Return the [X, Y] coordinate for the center point of the cell that contains the specified text.  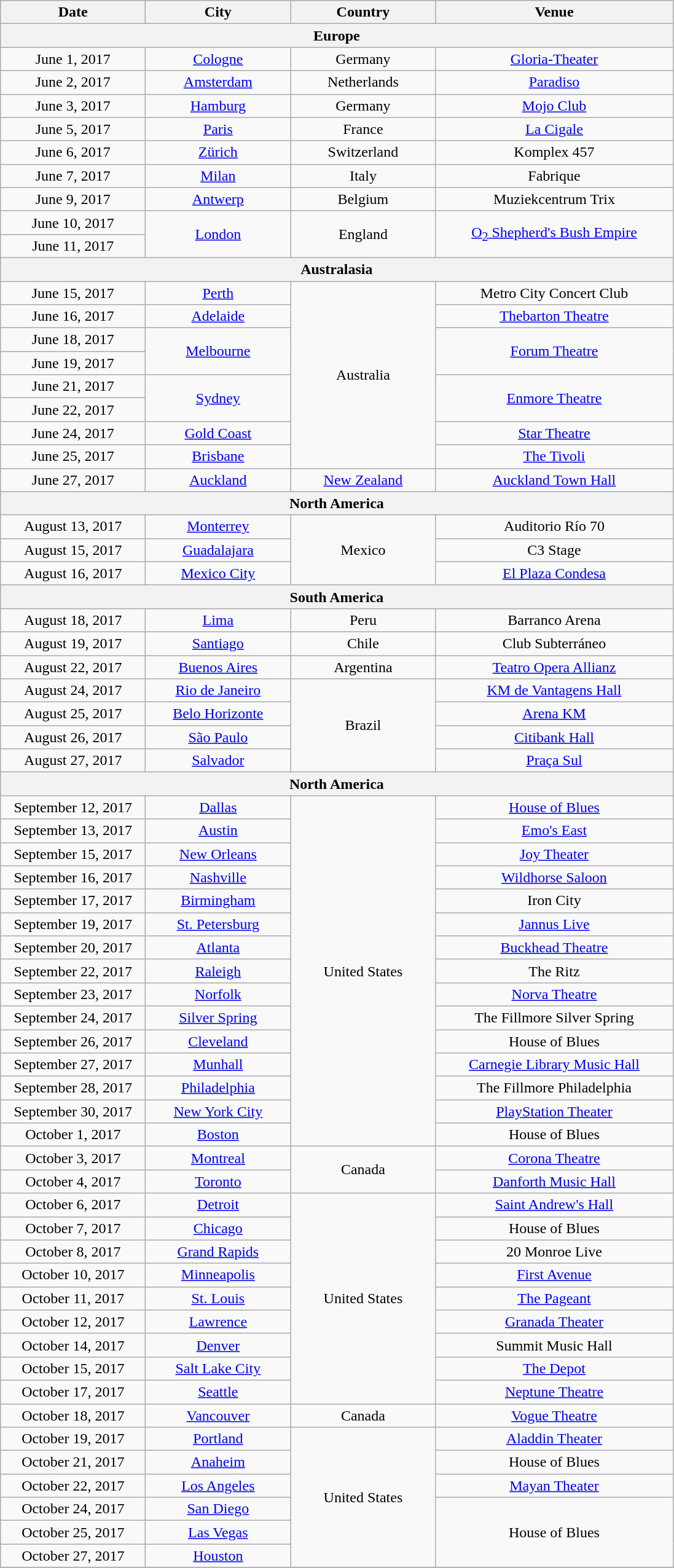
São Paulo [218, 737]
The Fillmore Philadelphia [554, 1088]
Auckland Town Hall [554, 480]
October 17, 2017 [73, 1392]
Country [363, 12]
Brisbane [218, 457]
October 7, 2017 [73, 1228]
Mojo Club [554, 106]
August 15, 2017 [73, 550]
Minneapolis [218, 1275]
June 19, 2017 [73, 363]
France [363, 129]
Gold Coast [218, 433]
Norva Theatre [554, 994]
C3 Stage [554, 550]
Amsterdam [218, 82]
The Depot [554, 1368]
Anaheim [218, 1462]
Denver [218, 1345]
Saint Andrew's Hall [554, 1205]
September 19, 2017 [73, 924]
Raleigh [218, 971]
August 26, 2017 [73, 737]
20 Monroe Live [554, 1252]
September 24, 2017 [73, 1017]
Komplex 457 [554, 152]
October 6, 2017 [73, 1205]
June 3, 2017 [73, 106]
Cologne [218, 59]
Cleveland [218, 1041]
September 23, 2017 [73, 994]
Belo Horizonte [218, 714]
Emo's East [554, 831]
Las Vegas [218, 1532]
Auckland [218, 480]
Birmingham [218, 901]
Philadelphia [218, 1088]
Mexico City [218, 573]
Perth [218, 293]
Argentina [363, 667]
England [363, 234]
Arena KM [554, 714]
Belgium [363, 199]
Rio de Janeiro [218, 691]
Club Subterráneo [554, 643]
Forum Theatre [554, 351]
Zürich [218, 152]
Montreal [218, 1158]
Sydney [218, 398]
Iron City [554, 901]
October 4, 2017 [73, 1182]
Auditorio Río 70 [554, 527]
Wildhorse Saloon [554, 877]
Antwerp [218, 199]
Melbourne [218, 351]
Gloria-Theater [554, 59]
September 12, 2017 [73, 807]
June 25, 2017 [73, 457]
Boston [218, 1135]
El Plaza Condesa [554, 573]
Grand Rapids [218, 1252]
October 14, 2017 [73, 1345]
Teatro Opera Allianz [554, 667]
Los Angeles [218, 1486]
The Ritz [554, 971]
First Avenue [554, 1275]
June 2, 2017 [73, 82]
Vogue Theatre [554, 1415]
June 15, 2017 [73, 293]
June 9, 2017 [73, 199]
October 1, 2017 [73, 1135]
Silver Spring [218, 1017]
June 11, 2017 [73, 246]
Salt Lake City [218, 1368]
September 16, 2017 [73, 877]
June 5, 2017 [73, 129]
PlayStation Theater [554, 1111]
Praça Sul [554, 761]
August 24, 2017 [73, 691]
Munhall [218, 1065]
September 27, 2017 [73, 1065]
Buenos Aires [218, 667]
Date [73, 12]
October 19, 2017 [73, 1439]
Chicago [218, 1228]
June 10, 2017 [73, 222]
Norfolk [218, 994]
October 18, 2017 [73, 1415]
Chile [363, 643]
Dallas [218, 807]
September 30, 2017 [73, 1111]
Paradiso [554, 82]
Atlanta [218, 947]
Joy Theater [554, 854]
Brazil [363, 726]
Mayan Theater [554, 1486]
Fabrique [554, 176]
August 18, 2017 [73, 620]
Citibank Hall [554, 737]
September 15, 2017 [73, 854]
June 7, 2017 [73, 176]
Portland [218, 1439]
Neptune Theatre [554, 1392]
Milan [218, 176]
Buckhead Theatre [554, 947]
Seattle [218, 1392]
Salvador [218, 761]
Lima [218, 620]
KM de Vantagens Hall [554, 691]
October 24, 2017 [73, 1509]
October 3, 2017 [73, 1158]
September 26, 2017 [73, 1041]
Carnegie Library Music Hall [554, 1065]
Star Theatre [554, 433]
New Orleans [218, 854]
San Diego [218, 1509]
September 20, 2017 [73, 947]
September 28, 2017 [73, 1088]
Metro City Concert Club [554, 293]
Adelaide [218, 316]
October 25, 2017 [73, 1532]
Muziekcentrum Trix [554, 199]
Aladdin Theater [554, 1439]
September 17, 2017 [73, 901]
O2 Shepherd's Bush Empire [554, 234]
St. Louis [218, 1298]
October 21, 2017 [73, 1462]
August 25, 2017 [73, 714]
Thebarton Theatre [554, 316]
Toronto [218, 1182]
Detroit [218, 1205]
Europe [337, 36]
London [218, 234]
June 21, 2017 [73, 386]
Nashville [218, 877]
St. Petersburg [218, 924]
Enmore Theatre [554, 398]
Danforth Music Hall [554, 1182]
June 1, 2017 [73, 59]
August 22, 2017 [73, 667]
October 12, 2017 [73, 1322]
Vancouver [218, 1415]
June 24, 2017 [73, 433]
The Tivoli [554, 457]
Guadalajara [218, 550]
Houston [218, 1556]
The Pageant [554, 1298]
Granada Theater [554, 1322]
City [218, 12]
Corona Theatre [554, 1158]
June 18, 2017 [73, 340]
The Fillmore Silver Spring [554, 1017]
Lawrence [218, 1322]
Hamburg [218, 106]
October 8, 2017 [73, 1252]
South America [337, 597]
Summit Music Hall [554, 1345]
June 16, 2017 [73, 316]
September 22, 2017 [73, 971]
October 22, 2017 [73, 1486]
New York City [218, 1111]
June 22, 2017 [73, 410]
October 10, 2017 [73, 1275]
June 6, 2017 [73, 152]
Switzerland [363, 152]
Australasia [337, 269]
September 13, 2017 [73, 831]
August 13, 2017 [73, 527]
August 16, 2017 [73, 573]
La Cigale [554, 129]
August 19, 2017 [73, 643]
Paris [218, 129]
June 27, 2017 [73, 480]
Barranco Arena [554, 620]
Jannus Live [554, 924]
October 27, 2017 [73, 1556]
Austin [218, 831]
Peru [363, 620]
October 15, 2017 [73, 1368]
Netherlands [363, 82]
Australia [363, 375]
Mexico [363, 550]
Italy [363, 176]
August 27, 2017 [73, 761]
New Zealand [363, 480]
Monterrey [218, 527]
Venue [554, 12]
October 11, 2017 [73, 1298]
Santiago [218, 643]
